Return the (x, y) coordinate for the center point of the cell that contains the specified text.  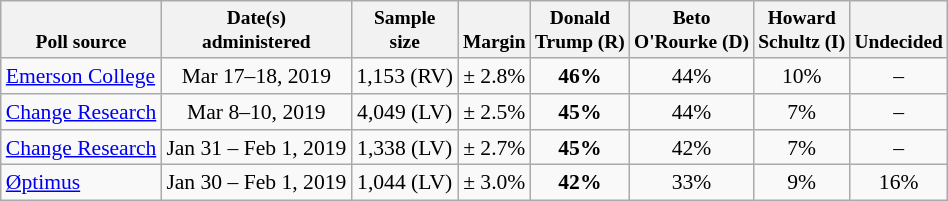
46% (580, 76)
16% (899, 183)
Margin (494, 30)
± 3.0% (494, 183)
Undecided (899, 30)
Samplesize (404, 30)
Mar 17–18, 2019 (256, 76)
4,049 (LV) (404, 112)
Poll source (82, 30)
Mar 8–10, 2019 (256, 112)
Jan 30 – Feb 1, 2019 (256, 183)
1,153 (RV) (404, 76)
HowardSchultz (I) (802, 30)
10% (802, 76)
± 2.8% (494, 76)
± 2.5% (494, 112)
BetoO'Rourke (D) (691, 30)
DonaldTrump (R) (580, 30)
33% (691, 183)
Jan 31 – Feb 1, 2019 (256, 148)
1,044 (LV) (404, 183)
± 2.7% (494, 148)
Emerson College (82, 76)
Date(s)administered (256, 30)
Øptimus (82, 183)
1,338 (LV) (404, 148)
9% (802, 183)
